Determine the [X, Y] coordinate at the center of the cell enclosing the given text.  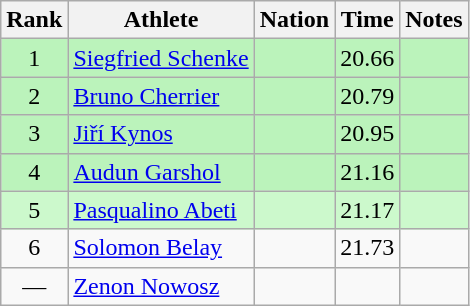
Audun Garshol [161, 172]
4 [34, 172]
Siegfried Schenke [161, 58]
Nation [294, 20]
21.73 [368, 248]
Jiří Kynos [161, 134]
20.66 [368, 58]
20.95 [368, 134]
Notes [434, 20]
20.79 [368, 96]
6 [34, 248]
2 [34, 96]
Time [368, 20]
Bruno Cherrier [161, 96]
— [34, 286]
Rank [34, 20]
21.17 [368, 210]
21.16 [368, 172]
1 [34, 58]
Solomon Belay [161, 248]
5 [34, 210]
Pasqualino Abeti [161, 210]
Athlete [161, 20]
Zenon Nowosz [161, 286]
3 [34, 134]
